Return (x, y) of the center of cell containing provided text 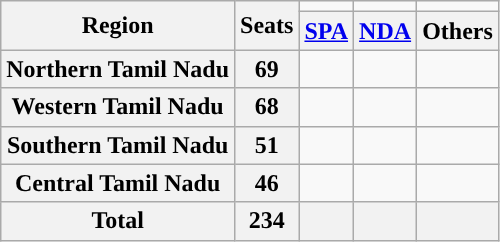
Others (458, 31)
Region (118, 26)
68 (267, 107)
NDA (386, 31)
Southern Tamil Nadu (118, 145)
46 (267, 183)
69 (267, 69)
234 (267, 221)
Western Tamil Nadu (118, 107)
Central Tamil Nadu (118, 183)
Seats (267, 26)
Total (118, 221)
Northern Tamil Nadu (118, 69)
SPA (326, 31)
51 (267, 145)
